Search for the cell housing the specified text and yield its (X, Y) center coordinate. 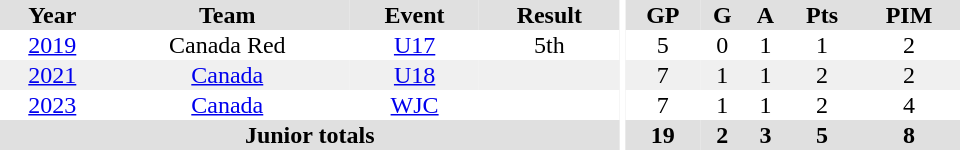
19 (664, 135)
A (766, 15)
2023 (52, 105)
8 (909, 135)
4 (909, 105)
Junior totals (310, 135)
Team (228, 15)
WJC (414, 105)
G (722, 15)
U17 (414, 45)
U18 (414, 75)
Pts (822, 15)
Year (52, 15)
2021 (52, 75)
PIM (909, 15)
Result (549, 15)
3 (766, 135)
Canada Red (228, 45)
2019 (52, 45)
GP (664, 15)
0 (722, 45)
Event (414, 15)
5th (549, 45)
